Provide the (X, Y) coordinate of the cell's center where the given text is located.  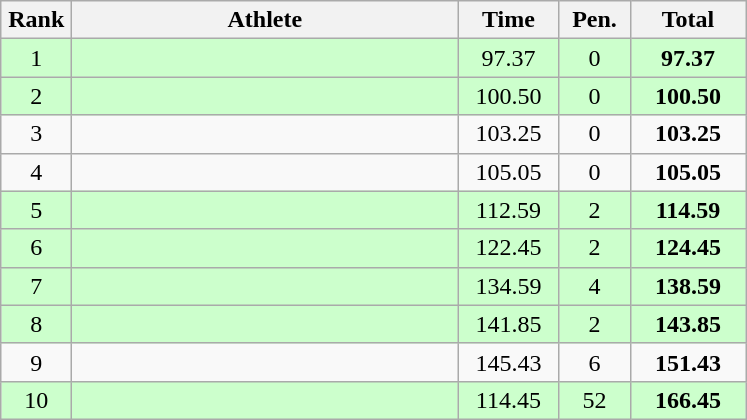
Total (688, 20)
Athlete (265, 20)
Pen. (594, 20)
112.59 (508, 210)
151.43 (688, 362)
141.85 (508, 324)
134.59 (508, 286)
10 (36, 400)
114.59 (688, 210)
8 (36, 324)
124.45 (688, 248)
122.45 (508, 248)
114.45 (508, 400)
Time (508, 20)
Rank (36, 20)
166.45 (688, 400)
52 (594, 400)
3 (36, 134)
9 (36, 362)
138.59 (688, 286)
7 (36, 286)
5 (36, 210)
143.85 (688, 324)
1 (36, 58)
145.43 (508, 362)
